Identify which cell holds the provided text, then report its [x, y] central coordinate. 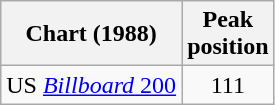
US Billboard 200 [92, 85]
Peakposition [228, 34]
111 [228, 85]
Chart (1988) [92, 34]
